Extract the (X, Y) coordinate from the center of the cell holding the provided text.  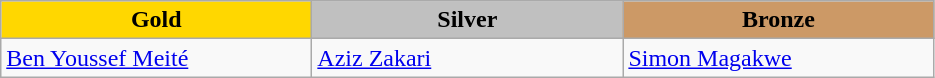
Bronze (778, 20)
Gold (156, 20)
Aziz Zakari (468, 58)
Simon Magakwe (778, 58)
Silver (468, 20)
Ben Youssef Meité (156, 58)
